Capture the cell that displays the provided text and extract its (x, y) central coordinate. 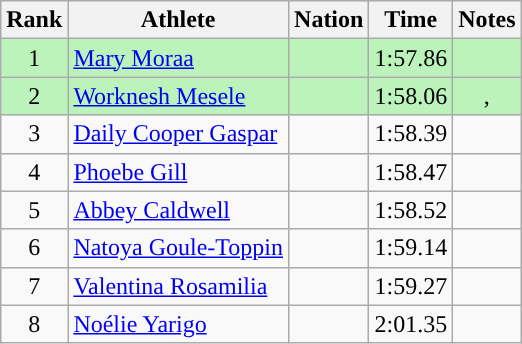
, (487, 96)
Time (411, 20)
Valentina Rosamilia (178, 286)
1:58.47 (411, 172)
Rank (34, 20)
2:01.35 (411, 324)
Abbey Caldwell (178, 210)
Notes (487, 20)
6 (34, 248)
Worknesh Mesele (178, 96)
8 (34, 324)
Natoya Goule-Toppin (178, 248)
5 (34, 210)
Phoebe Gill (178, 172)
Daily Cooper Gaspar (178, 134)
7 (34, 286)
1:59.14 (411, 248)
4 (34, 172)
1:58.39 (411, 134)
1:58.52 (411, 210)
Mary Moraa (178, 58)
Noélie Yarigo (178, 324)
1:57.86 (411, 58)
Athlete (178, 20)
2 (34, 96)
1:58.06 (411, 96)
3 (34, 134)
1 (34, 58)
Nation (329, 20)
1:59.27 (411, 286)
